Find where the given text appears and provide that cell's center as [X, Y] coordinate. 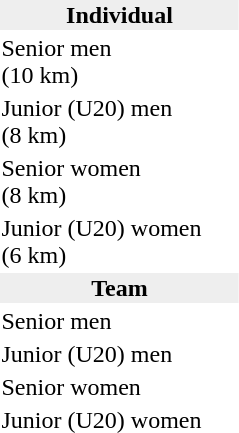
Senior men(10 km) [102, 62]
Junior (U20) men(8 km) [102, 122]
Junior (U20) men [102, 354]
Senior men [102, 321]
Junior (U20) women(6 km) [102, 242]
Senior women(8 km) [102, 182]
Senior women [102, 387]
Team [120, 288]
Individual [120, 15]
